Return [X, Y] of the center of cell containing provided text 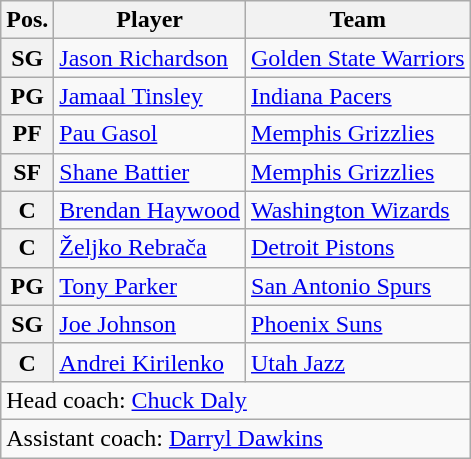
Jamaal Tinsley [150, 96]
Phoenix Suns [358, 324]
Player [150, 20]
Andrei Kirilenko [150, 362]
Tony Parker [150, 286]
Golden State Warriors [358, 58]
SF [28, 172]
Joe Johnson [150, 324]
PF [28, 134]
Željko Rebrača [150, 248]
Washington Wizards [358, 210]
Brendan Haywood [150, 210]
Jason Richardson [150, 58]
Head coach: Chuck Daly [236, 400]
Detroit Pistons [358, 248]
Utah Jazz [358, 362]
Indiana Pacers [358, 96]
Assistant coach: Darryl Dawkins [236, 438]
Pos. [28, 20]
San Antonio Spurs [358, 286]
Team [358, 20]
Shane Battier [150, 172]
Pau Gasol [150, 134]
